Capture the cell that displays the provided text and extract its [x, y] central coordinate. 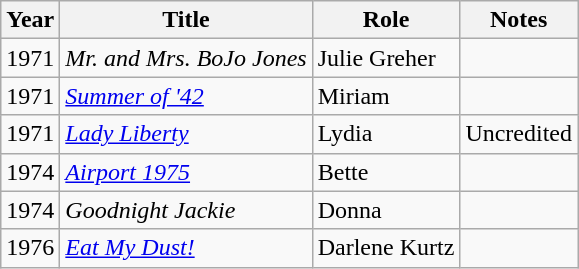
Lady Liberty [186, 134]
Role [386, 20]
Bette [386, 172]
Eat My Dust! [186, 248]
Darlene Kurtz [386, 248]
Title [186, 20]
Miriam [386, 96]
Notes [519, 20]
Donna [386, 210]
Year [30, 20]
Uncredited [519, 134]
Mr. and Mrs. BoJo Jones [186, 58]
Airport 1975 [186, 172]
Summer of '42 [186, 96]
Goodnight Jackie [186, 210]
1976 [30, 248]
Lydia [386, 134]
Julie Greher [386, 58]
